For the text-containing cell, return its midpoint in (x, y) coordinate format. 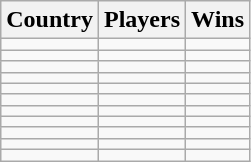
Country (50, 20)
Players (142, 20)
Wins (218, 20)
